Capture the cell that displays the provided text and extract its [x, y] central coordinate. 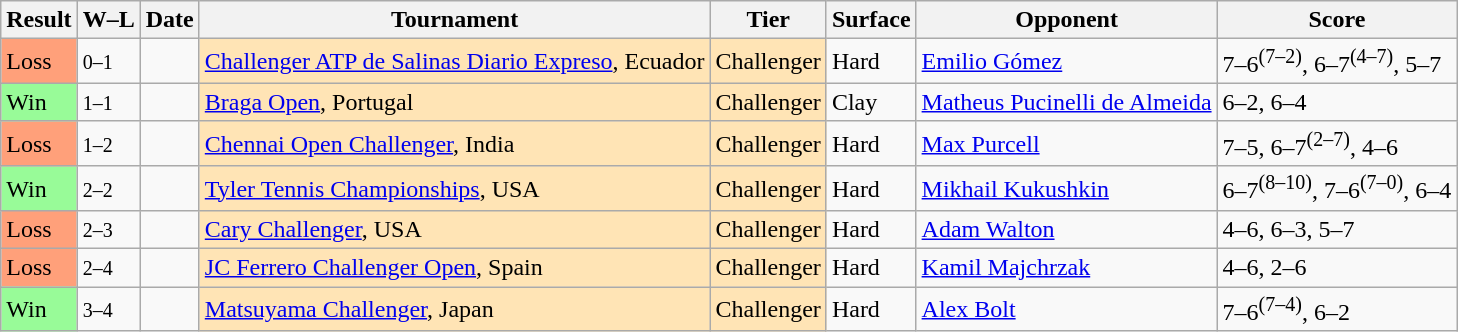
2–3 [108, 230]
Kamil Majchrzak [1066, 268]
1–1 [108, 102]
Matheus Pucinelli de Almeida [1066, 102]
Cary Challenger, USA [454, 230]
6–2, 6–4 [1337, 102]
7–6(7–4), 6–2 [1337, 310]
Matsuyama Challenger, Japan [454, 310]
Tournament [454, 20]
Challenger ATP de Salinas Diario Expreso, Ecuador [454, 62]
Result [39, 20]
7–6(7–2), 6–7(4–7), 5–7 [1337, 62]
1–2 [108, 144]
2–2 [108, 188]
4–6, 2–6 [1337, 268]
2–4 [108, 268]
Mikhail Kukushkin [1066, 188]
7–5, 6–7(2–7), 4–6 [1337, 144]
Date [170, 20]
Braga Open, Portugal [454, 102]
Tyler Tennis Championships, USA [454, 188]
Opponent [1066, 20]
0–1 [108, 62]
JC Ferrero Challenger Open, Spain [454, 268]
Alex Bolt [1066, 310]
Max Purcell [1066, 144]
Chennai Open Challenger, India [454, 144]
W–L [108, 20]
Clay [871, 102]
4–6, 6–3, 5–7 [1337, 230]
Emilio Gómez [1066, 62]
Score [1337, 20]
Adam Walton [1066, 230]
Tier [768, 20]
6–7(8–10), 7–6(7–0), 6–4 [1337, 188]
Surface [871, 20]
3–4 [108, 310]
